Pinpoint the cell where the given text exists, returning its [X, Y] midpoint coordinate. 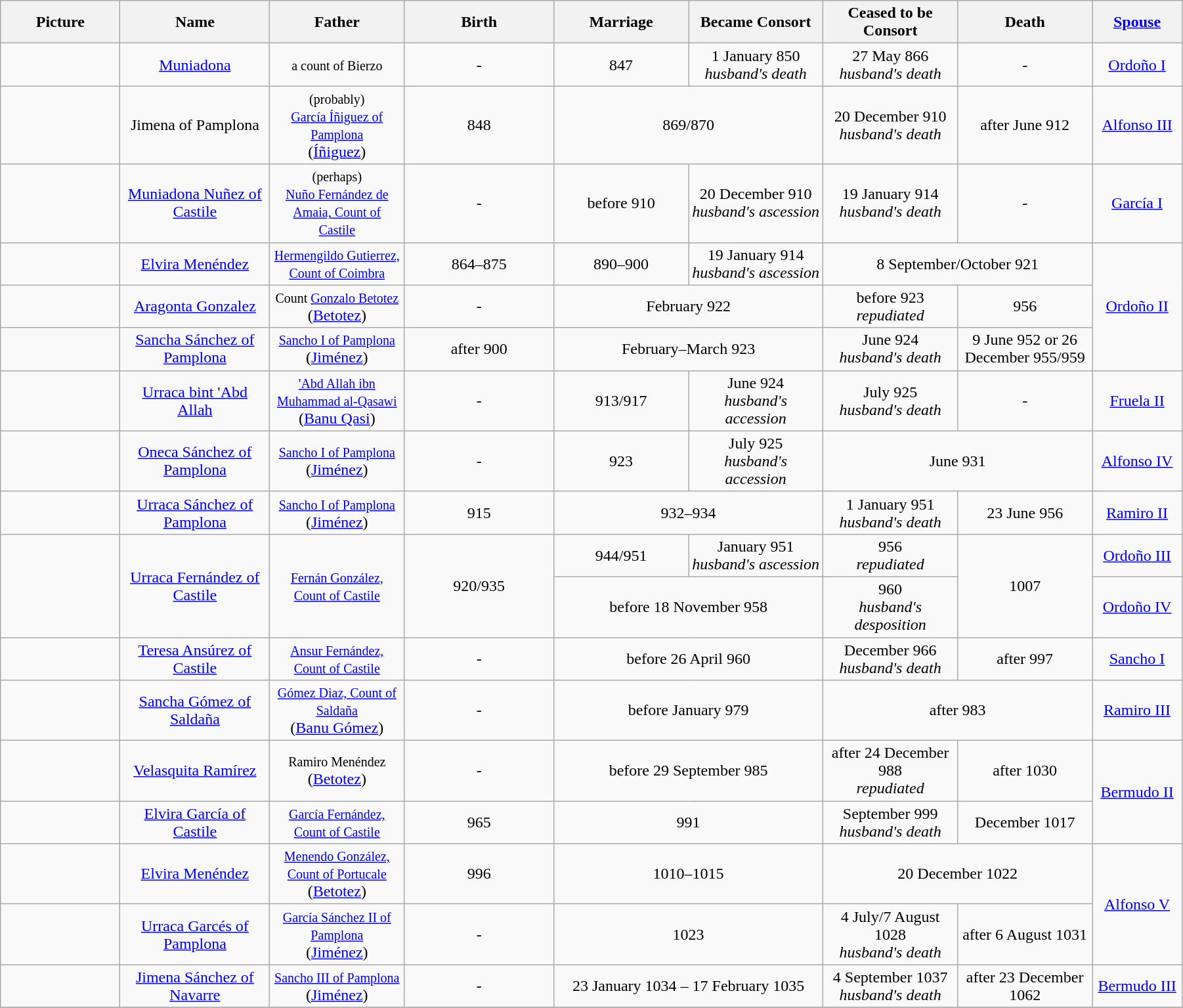
February–March 923 [689, 349]
1007 [1025, 586]
Muniadona Nuñez of Castile [195, 204]
Oneca Sánchez of Pamplona [195, 461]
Alfonso V [1137, 904]
920/935 [479, 586]
Bermudo III [1137, 986]
Sancho I [1137, 658]
869/870 [689, 125]
965 [479, 822]
923 [621, 461]
Ramiro III [1137, 711]
913/917 [621, 401]
after 24 December 988repudiated [890, 771]
4 September 1037husband's death [890, 986]
December 966husband's death [890, 658]
Picture [60, 22]
Bermudo II [1137, 792]
890–900 [621, 264]
Count Gonzalo Betotez(Betotez) [337, 306]
996 [479, 874]
864–875 [479, 264]
9 June 952 or 26 December 955/959 [1025, 349]
Teresa Ansúrez of Castile [195, 658]
Aragonta Gonzalez [195, 306]
956 [1025, 306]
Ramiro II [1137, 512]
Gómez Diaz, Count of Saldaña(Banu Gómez) [337, 711]
Velasquita Ramírez [195, 771]
June 931 [958, 461]
December 1017 [1025, 822]
Spouse [1137, 22]
after 23 December 1062 [1025, 986]
before 29 September 985 [689, 771]
before 26 April 960 [689, 658]
23 June 956 [1025, 512]
23 January 1034 – 17 February 1035 [689, 986]
Urraca Garcés of Pamplona [195, 934]
García I [1137, 204]
20 December 1022 [958, 874]
Marriage [621, 22]
8 September/October 921 [958, 264]
García Fernández, Count of Castile [337, 822]
20 December 910husband's death [890, 125]
a count of Bierzo [337, 64]
Sancha Gómez of Saldaña [195, 711]
(perhaps)Nuño Fernández de Amaia, Count of Castile [337, 204]
September 999husband's death [890, 822]
915 [479, 512]
June 924husband's death [890, 349]
932–934 [689, 512]
Urraca bint 'Abd Allah [195, 401]
Ordoño I [1137, 64]
Alfonso IV [1137, 461]
Ansur Fernández, Count of Castile [337, 658]
after 983 [958, 711]
'Abd Allah ibn Muhammad al-Qasawi(Banu Qasi) [337, 401]
June 924husband's accession [756, 401]
848 [479, 125]
Urraca Sánchez of Pamplona [195, 512]
July 925husband's accession [756, 461]
Muniadona [195, 64]
1023 [689, 934]
after 1030 [1025, 771]
944/951 [621, 556]
20 December 910husband's ascession [756, 204]
Ramiro Menéndez(Betotez) [337, 771]
after 900 [479, 349]
Hermengildo Gutierrez, Count of Coimbra [337, 264]
Became Consort [756, 22]
Sancha Sánchez of Pamplona [195, 349]
Name [195, 22]
Urraca Fernández of Castile [195, 586]
Birth [479, 22]
before 18 November 958 [689, 607]
Jimena Sánchez of Navarre [195, 986]
after 997 [1025, 658]
Death [1025, 22]
before 923repudiated [890, 306]
Fruela II [1137, 401]
Menendo González, Count of Portucale(Betotez) [337, 874]
January 951husband's ascession [756, 556]
Ordoño III [1137, 556]
Sancho III of Pamplona(Jiménez) [337, 986]
(probably)García Íñiguez of Pamplona(Íñiguez) [337, 125]
Elvira García of Castile [195, 822]
before January 979 [689, 711]
Ordoño II [1137, 306]
19 January 914husband's death [890, 204]
Alfonso III [1137, 125]
after June 912 [1025, 125]
1 January 951husband's death [890, 512]
Father [337, 22]
before 910 [621, 204]
García Sánchez II of Pamplona(Jiménez) [337, 934]
19 January 914husband's ascession [756, 264]
991 [689, 822]
1 January 850husband's death [756, 64]
27 May 866husband's death [890, 64]
847 [621, 64]
February 922 [689, 306]
July 925husband's death [890, 401]
960husband's desposition [890, 607]
1010–1015 [689, 874]
Ordoño IV [1137, 607]
Fernán González, Count of Castile [337, 586]
4 July/7 August 1028husband's death [890, 934]
Ceased to be Consort [890, 22]
after 6 August 1031 [1025, 934]
Jimena of Pamplona [195, 125]
956repudiated [890, 556]
